Determine the (X, Y) coordinate at the center of the cell enclosing the given text.  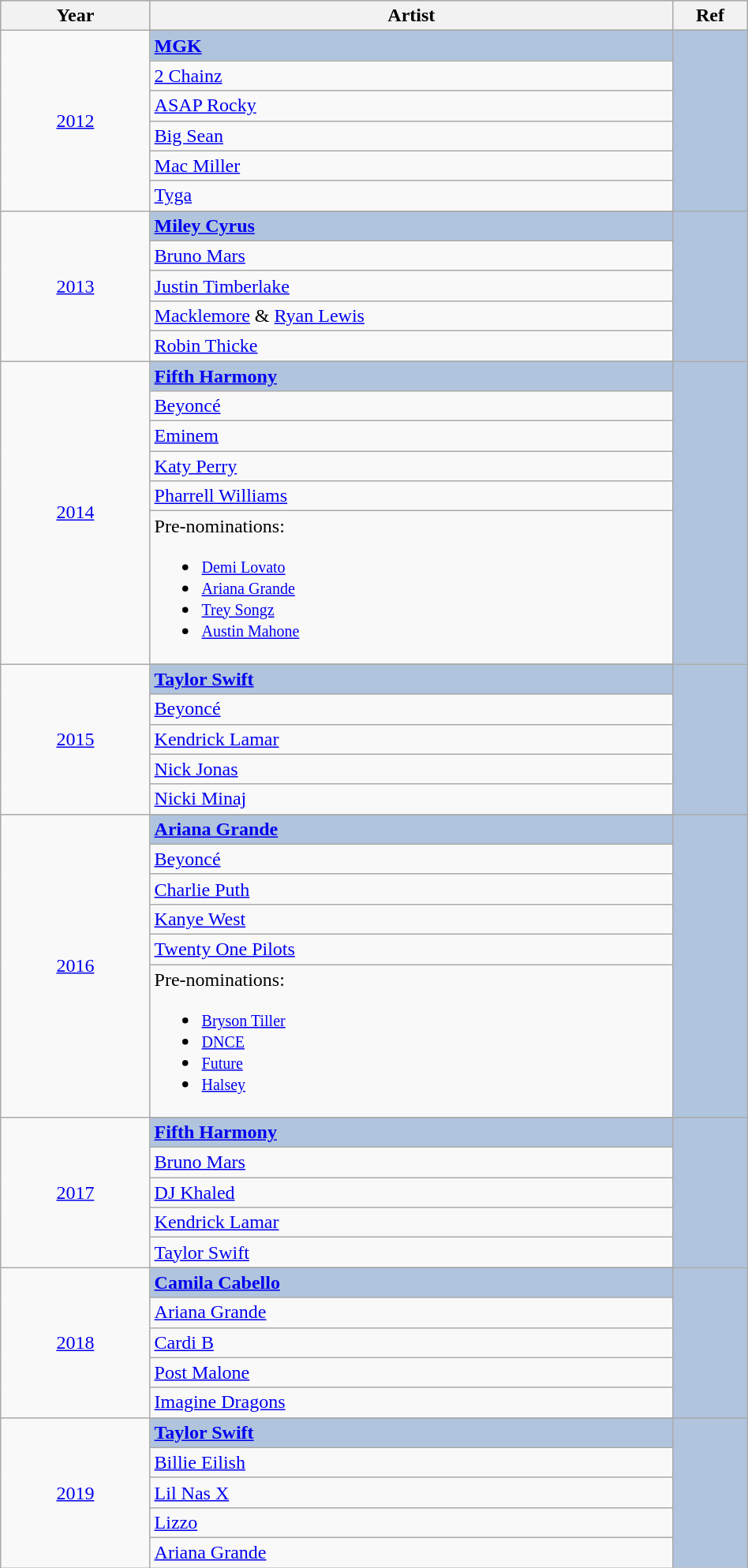
Justin Timberlake (412, 286)
Charlie Puth (412, 889)
2 Chainz (412, 76)
Eminem (412, 436)
ASAP Rocky (412, 106)
DJ Khaled (412, 1193)
2013 (76, 286)
2015 (76, 739)
Billie Eilish (412, 1462)
Pharrell Williams (412, 496)
Nick Jonas (412, 769)
Lizzo (412, 1522)
MGK (412, 46)
Ref (710, 16)
Imagine Dragons (412, 1402)
Mac Miller (412, 166)
Miley Cyrus (412, 226)
2016 (76, 965)
Pre-nominations:Bryson TillerDNCEFutureHalsey (412, 1040)
Cardi B (412, 1342)
Artist (412, 16)
Lil Nas X (412, 1492)
Camila Cabello (412, 1282)
Nicki Minaj (412, 799)
Twenty One Pilots (412, 949)
Kanye West (412, 919)
2018 (76, 1342)
2019 (76, 1492)
Pre-nominations:Demi LovatoAriana GrandeTrey SongzAustin Mahone (412, 588)
Post Malone (412, 1372)
Year (76, 16)
Katy Perry (412, 466)
Big Sean (412, 136)
2014 (76, 513)
Macklemore & Ryan Lewis (412, 315)
2012 (76, 121)
Robin Thicke (412, 345)
Tyga (412, 196)
2017 (76, 1193)
